Extract the [X, Y] coordinate from the center of the cell holding the provided text.  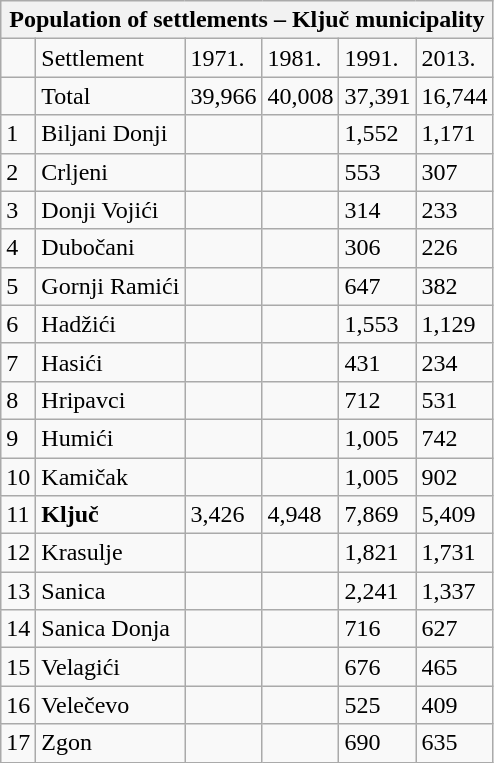
1981. [300, 58]
Population of settlements – Ključ municipality [247, 20]
1,821 [378, 553]
Donji Vojići [110, 210]
15 [18, 667]
Hadžići [110, 324]
40,008 [300, 96]
Ključ [110, 515]
Velečevo [110, 705]
12 [18, 553]
627 [454, 629]
409 [454, 705]
Crljeni [110, 172]
1,129 [454, 324]
Humići [110, 438]
Sanica Donja [110, 629]
4 [18, 248]
8 [18, 400]
307 [454, 172]
716 [378, 629]
Gornji Ramići [110, 286]
Hripavci [110, 400]
712 [378, 400]
306 [378, 248]
14 [18, 629]
690 [378, 743]
4,948 [300, 515]
Settlement [110, 58]
382 [454, 286]
Hasići [110, 362]
676 [378, 667]
5,409 [454, 515]
1,171 [454, 134]
531 [454, 400]
233 [454, 210]
3 [18, 210]
39,966 [224, 96]
902 [454, 477]
Kamičak [110, 477]
314 [378, 210]
Zgon [110, 743]
1,553 [378, 324]
2,241 [378, 591]
2 [18, 172]
7,869 [378, 515]
17 [18, 743]
Biljani Donji [110, 134]
2013. [454, 58]
647 [378, 286]
Velagići [110, 667]
465 [454, 667]
234 [454, 362]
1 [18, 134]
10 [18, 477]
3,426 [224, 515]
37,391 [378, 96]
1991. [378, 58]
11 [18, 515]
9 [18, 438]
Total [110, 96]
525 [378, 705]
16,744 [454, 96]
Krasulje [110, 553]
16 [18, 705]
1971. [224, 58]
1,337 [454, 591]
6 [18, 324]
Sanica [110, 591]
742 [454, 438]
553 [378, 172]
7 [18, 362]
13 [18, 591]
431 [378, 362]
226 [454, 248]
1,731 [454, 553]
1,552 [378, 134]
5 [18, 286]
Dubočani [110, 248]
635 [454, 743]
